Provide the [x, y] coordinate of the cell's center where the given text is located.  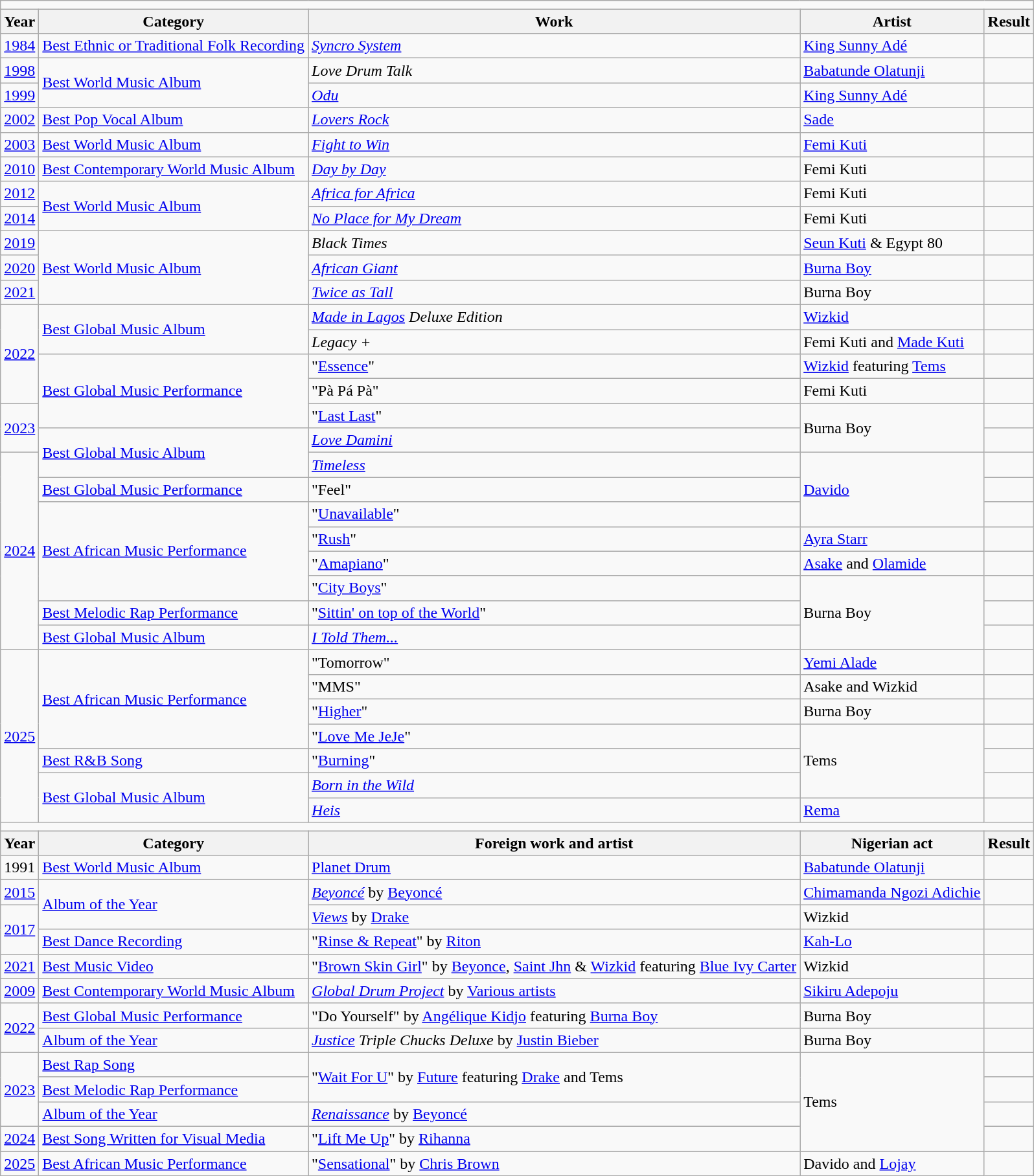
Chimamanda Ngozi Adichie [892, 892]
"Lift Me Up" by Rihanna [555, 1139]
"Essence" [555, 367]
"Higher" [555, 711]
1999 [19, 95]
2019 [19, 243]
"Pà Pá Pà" [555, 391]
"City Boys" [555, 588]
Day by Day [555, 169]
Foreign work and artist [555, 843]
"Burning" [555, 761]
Asake and Wizkid [892, 686]
Twice as Tall [555, 292]
Beyoncé by Beyoncé [555, 892]
Davido and Lojay [892, 1164]
Yemi Alade [892, 662]
2009 [19, 991]
2015 [19, 892]
Views by Drake [555, 917]
2012 [19, 194]
"Rush" [555, 539]
"Wait For U" by Future featuring Drake and Tems [555, 1077]
Sade [892, 120]
"Rinse & Repeat" by Riton [555, 942]
Legacy + [555, 342]
1998 [19, 71]
Global Drum Project by Various artists [555, 991]
2020 [19, 267]
African Giant [555, 267]
1991 [19, 868]
Lovers Rock [555, 120]
"Amapiano" [555, 563]
Asake and Olamide [892, 563]
Work [555, 21]
Timeless [555, 465]
Justice Triple Chucks Deluxe by Justin Bieber [555, 1040]
Sikiru Adepoju [892, 991]
Best Music Video [174, 966]
Femi Kuti and Made Kuti [892, 342]
Heis [555, 810]
"Sensational" by Chris Brown [555, 1164]
"Brown Skin Girl" by Beyonce, Saint Jhn & Wizkid featuring Blue Ivy Carter [555, 966]
Rema [892, 810]
No Place for My Dream [555, 218]
Ayra Starr [892, 539]
Odu [555, 95]
Best Ethnic or Traditional Folk Recording [174, 46]
Seun Kuti & Egypt 80 [892, 243]
"Unavailable" [555, 514]
Planet Drum [555, 868]
2017 [19, 929]
Best Rap Song [174, 1065]
"Love Me JeJe" [555, 736]
2014 [19, 218]
2010 [19, 169]
Wizkid featuring Tems [892, 367]
Black Times [555, 243]
Renaissance by Beyoncé [555, 1114]
Davido [892, 490]
Syncro System [555, 46]
"Feel" [555, 490]
Nigerian act [892, 843]
"MMS" [555, 686]
"Last Last" [555, 416]
"Sittin' on top of the World" [555, 613]
2002 [19, 120]
Best Dance Recording [174, 942]
1984 [19, 46]
Best R&B Song [174, 761]
Best Pop Vocal Album [174, 120]
Born in the Wild [555, 786]
Fight to Win [555, 144]
Best Song Written for Visual Media [174, 1139]
Africa for Africa [555, 194]
Artist [892, 21]
"Do Yourself" by Angélique Kidjo featuring Burna Boy [555, 1015]
Kah-Lo [892, 942]
"Tomorrow" [555, 662]
I Told Them... [555, 637]
Made in Lagos Deluxe Edition [555, 317]
Love Damini [555, 440]
Love Drum Talk [555, 71]
2003 [19, 144]
